Extract the [X, Y] coordinate from the center of the cell holding the provided text.  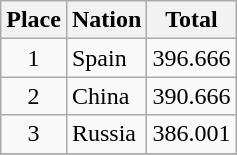
Place [34, 20]
396.666 [192, 58]
Spain [106, 58]
390.666 [192, 96]
Nation [106, 20]
2 [34, 96]
386.001 [192, 134]
1 [34, 58]
Russia [106, 134]
Total [192, 20]
3 [34, 134]
China [106, 96]
